Determine the [X, Y] coordinate at the center of the cell enclosing the given text.  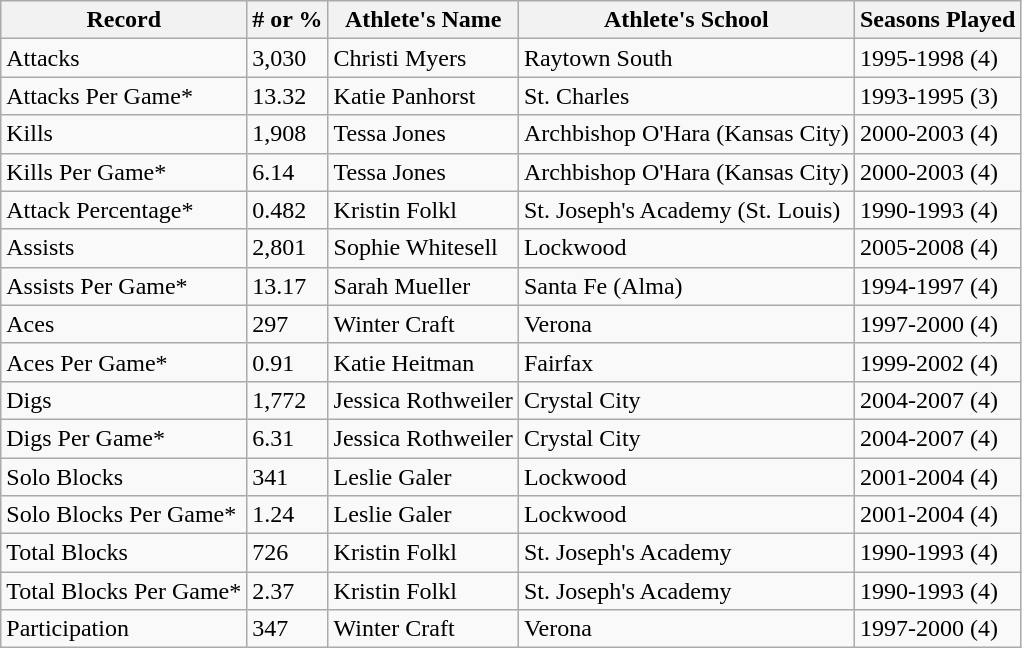
Athlete's School [686, 20]
2.37 [288, 591]
341 [288, 477]
726 [288, 553]
3,030 [288, 58]
Katie Panhorst [423, 96]
Assists Per Game* [124, 286]
1999-2002 (4) [937, 362]
Kills Per Game* [124, 172]
Record [124, 20]
6.31 [288, 438]
Christi Myers [423, 58]
2005-2008 (4) [937, 248]
297 [288, 324]
13.17 [288, 286]
Attacks [124, 58]
Digs Per Game* [124, 438]
0.482 [288, 210]
# or % [288, 20]
1,772 [288, 400]
Sarah Mueller [423, 286]
Attacks Per Game* [124, 96]
Participation [124, 629]
1.24 [288, 515]
1,908 [288, 134]
Solo Blocks Per Game* [124, 515]
Digs [124, 400]
Aces Per Game* [124, 362]
St. Joseph's Academy (St. Louis) [686, 210]
2,801 [288, 248]
Solo Blocks [124, 477]
Seasons Played [937, 20]
Raytown South [686, 58]
347 [288, 629]
Attack Percentage* [124, 210]
Sophie Whitesell [423, 248]
Athlete's Name [423, 20]
1994-1997 (4) [937, 286]
Total Blocks [124, 553]
0.91 [288, 362]
Fairfax [686, 362]
1993-1995 (3) [937, 96]
1995-1998 (4) [937, 58]
Santa Fe (Alma) [686, 286]
Assists [124, 248]
St. Charles [686, 96]
13.32 [288, 96]
Kills [124, 134]
Aces [124, 324]
Katie Heitman [423, 362]
Total Blocks Per Game* [124, 591]
6.14 [288, 172]
